Return the (x, y) coordinate for the center point of the cell that contains the specified text.  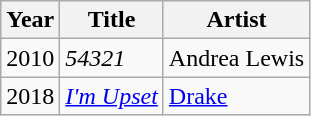
Artist (236, 20)
I'm Upset (112, 96)
2018 (30, 96)
Andrea Lewis (236, 58)
2010 (30, 58)
Drake (236, 96)
Year (30, 20)
54321 (112, 58)
Title (112, 20)
